Provide the [x, y] coordinate of the cell's center where the given text is located.  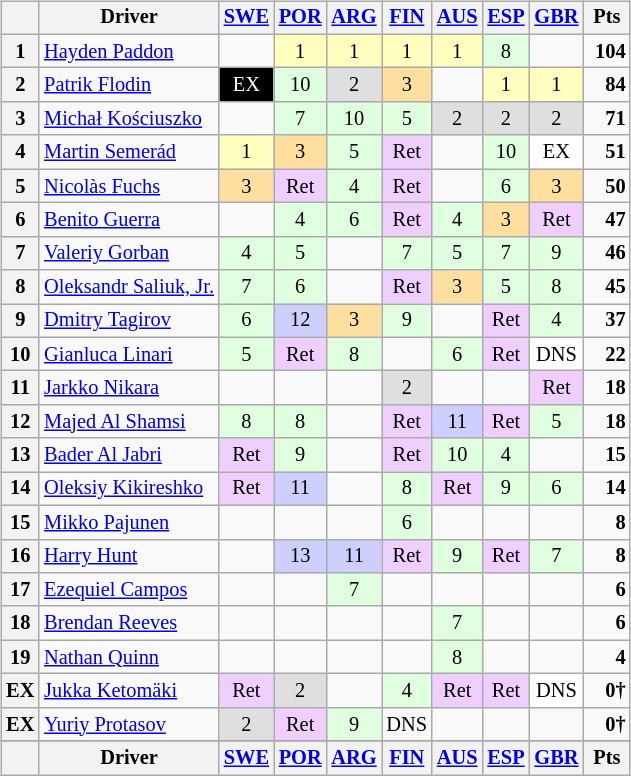
Nathan Quinn [129, 657]
Bader Al Jabri [129, 455]
Benito Guerra [129, 220]
Harry Hunt [129, 556]
Martin Semerád [129, 152]
17 [20, 590]
Jukka Ketomäki [129, 691]
71 [606, 119]
Dmitry Tagirov [129, 321]
19 [20, 657]
22 [606, 354]
Jarkko Nikara [129, 388]
104 [606, 51]
Yuriy Protasov [129, 724]
Patrik Flodin [129, 85]
Mikko Pajunen [129, 522]
51 [606, 152]
50 [606, 186]
Brendan Reeves [129, 623]
Gianluca Linari [129, 354]
84 [606, 85]
Oleksandr Saliuk, Jr. [129, 287]
37 [606, 321]
46 [606, 253]
45 [606, 287]
Ezequiel Campos [129, 590]
Michał Kościuszko [129, 119]
Hayden Paddon [129, 51]
Oleksiy Kikireshko [129, 489]
Valeriy Gorban [129, 253]
47 [606, 220]
16 [20, 556]
Nicolàs Fuchs [129, 186]
Majed Al Shamsi [129, 422]
